From the cell containing the given text, extract its center point as (X, Y) coordinate. 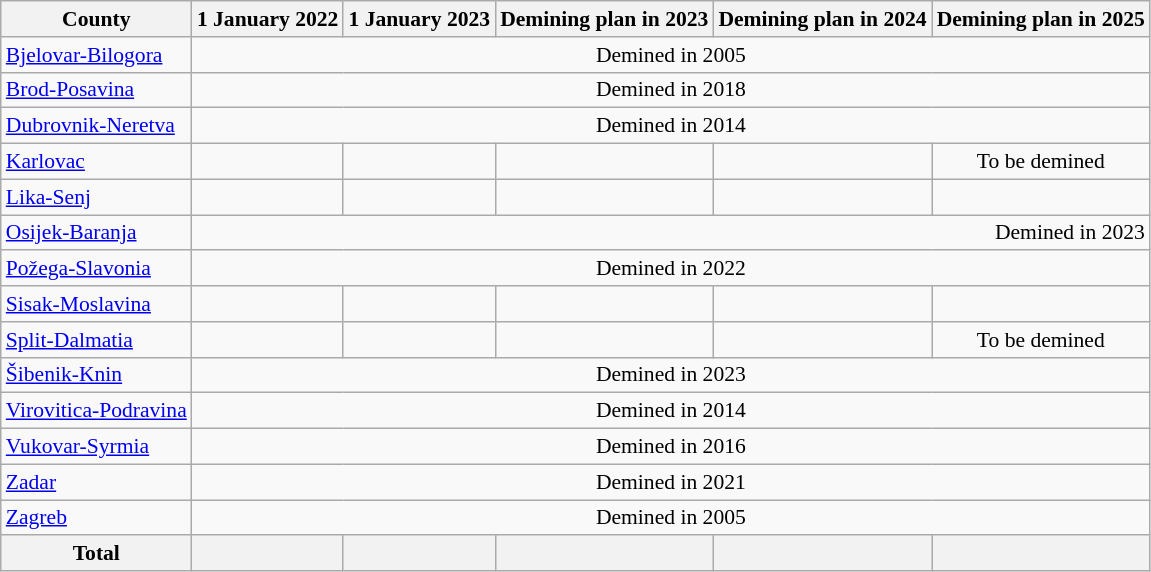
Osijek-Baranja (96, 233)
Požega-Slavonia (96, 269)
Demined in 2021 (671, 482)
Demined in 2018 (671, 90)
Demining plan in 2025 (1041, 19)
Sisak-Moslavina (96, 304)
County (96, 19)
Zagreb (96, 518)
Demined in 2016 (671, 447)
Zadar (96, 482)
Karlovac (96, 162)
Dubrovnik-Neretva (96, 126)
Bjelovar-Bilogora (96, 55)
Vukovar-Syrmia (96, 447)
Split-Dalmatia (96, 340)
Demined in 2022 (671, 269)
Virovitica-Podravina (96, 411)
Demining plan in 2024 (822, 19)
Total (96, 554)
Lika-Senj (96, 197)
Brod-Posavina (96, 90)
Demining plan in 2023 (604, 19)
Šibenik-Knin (96, 375)
1 January 2023 (419, 19)
1 January 2022 (268, 19)
